Identify which cell holds the provided text, then report its (x, y) central coordinate. 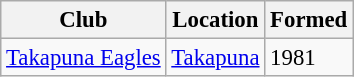
Takapuna (216, 58)
Takapuna Eagles (84, 58)
Club (84, 20)
1981 (309, 58)
Formed (309, 20)
Location (216, 20)
